Provide the (x, y) coordinate of the cell's center where the given text is located.  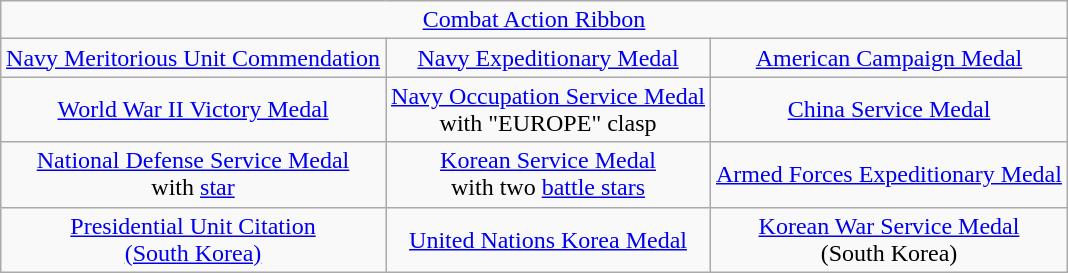
Korean Service Medal with two battle stars (548, 174)
Armed Forces Expeditionary Medal (890, 174)
Korean War Service Medal (South Korea) (890, 240)
Navy Expeditionary Medal (548, 58)
American Campaign Medal (890, 58)
United Nations Korea Medal (548, 240)
Presidential Unit Citation (South Korea) (194, 240)
China Service Medal (890, 110)
Navy Meritorious Unit Commendation (194, 58)
World War II Victory Medal (194, 110)
Combat Action Ribbon (534, 20)
Navy Occupation Service Medal with "EUROPE" clasp (548, 110)
National Defense Service Medal with star (194, 174)
